Scan for the cell matching the given text and deliver its (x, y) coordinate at center. 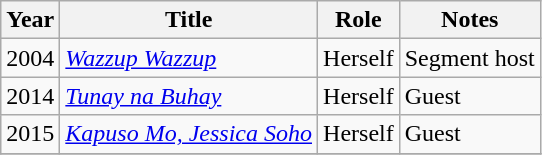
Tunay na Buhay (189, 96)
2014 (30, 96)
Notes (470, 20)
Kapuso Mo, Jessica Soho (189, 134)
Role (359, 20)
Wazzup Wazzup (189, 58)
Title (189, 20)
Segment host (470, 58)
2004 (30, 58)
Year (30, 20)
2015 (30, 134)
